Provide the [x, y] coordinate of the cell's center where the given text is located.  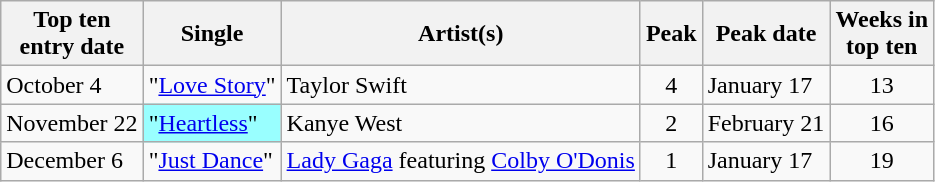
October 4 [72, 85]
December 6 [72, 161]
"Just Dance" [212, 161]
November 22 [72, 123]
"Love Story" [212, 85]
4 [671, 85]
Peak [671, 34]
Weeks intop ten [882, 34]
Lady Gaga featuring Colby O'Donis [460, 161]
February 21 [766, 123]
16 [882, 123]
Kanye West [460, 123]
Single [212, 34]
Taylor Swift [460, 85]
1 [671, 161]
Top tenentry date [72, 34]
19 [882, 161]
Artist(s) [460, 34]
Peak date [766, 34]
2 [671, 123]
13 [882, 85]
"Heartless" [212, 123]
